From the cell containing the given text, extract its center point as [x, y] coordinate. 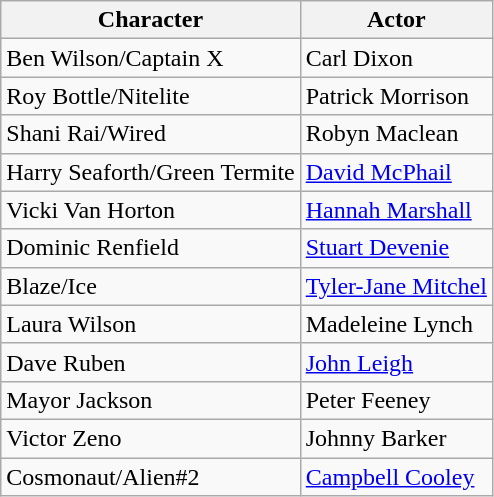
Hannah Marshall [396, 210]
Tyler-Jane Mitchel [396, 286]
Shani Rai/Wired [150, 134]
Vicki Van Horton [150, 210]
Harry Seaforth/Green Termite [150, 172]
John Leigh [396, 362]
David McPhail [396, 172]
Cosmonaut/Alien#2 [150, 477]
Robyn Maclean [396, 134]
Stuart Devenie [396, 248]
Johnny Barker [396, 438]
Madeleine Lynch [396, 324]
Roy Bottle/Nitelite [150, 96]
Actor [396, 20]
Patrick Morrison [396, 96]
Dominic Renfield [150, 248]
Ben Wilson/Captain X [150, 58]
Carl Dixon [396, 58]
Character [150, 20]
Dave Ruben [150, 362]
Campbell Cooley [396, 477]
Mayor Jackson [150, 400]
Blaze/Ice [150, 286]
Peter Feeney [396, 400]
Victor Zeno [150, 438]
Laura Wilson [150, 324]
